Pinpoint the cell where the given text exists, returning its [x, y] midpoint coordinate. 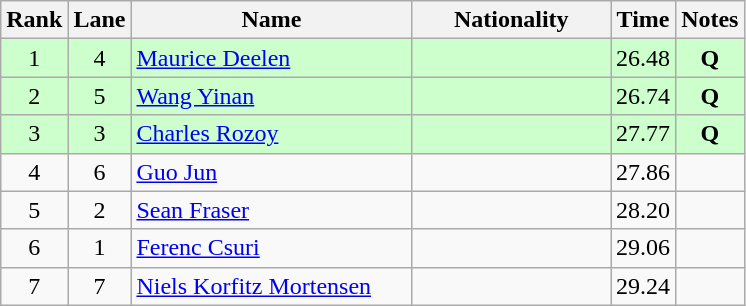
27.77 [644, 134]
26.48 [644, 58]
Guo Jun [272, 172]
Wang Yinan [272, 96]
26.74 [644, 96]
Name [272, 20]
29.06 [644, 248]
28.20 [644, 210]
29.24 [644, 286]
27.86 [644, 172]
Notes [710, 20]
Lane [100, 20]
Charles Rozoy [272, 134]
Ferenc Csuri [272, 248]
Time [644, 20]
Nationality [512, 20]
Niels Korfitz Mortensen [272, 286]
Maurice Deelen [272, 58]
Rank [34, 20]
Sean Fraser [272, 210]
